Search for the cell housing the specified text and yield its (X, Y) center coordinate. 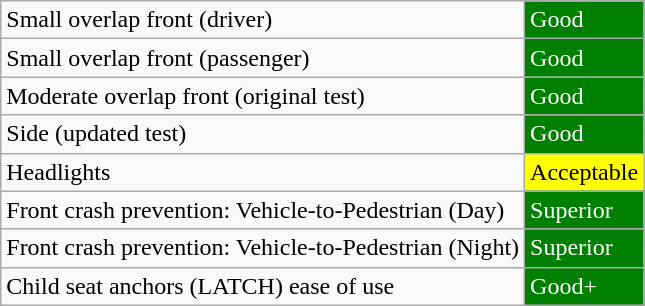
Acceptable (584, 172)
Small overlap front (driver) (263, 20)
Small overlap front (passenger) (263, 58)
Front crash prevention: Vehicle-to-Pedestrian (Night) (263, 248)
Child seat anchors (LATCH) ease of use (263, 286)
Side (updated test) (263, 134)
Front crash prevention: Vehicle-to-Pedestrian (Day) (263, 210)
Good+ (584, 286)
Headlights (263, 172)
Moderate overlap front (original test) (263, 96)
